Return (X, Y) of the center of cell containing provided text 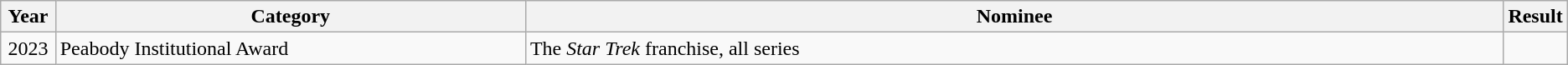
The Star Trek franchise, all series (1014, 48)
Nominee (1014, 17)
Peabody Institutional Award (290, 48)
Year (28, 17)
2023 (28, 48)
Result (1535, 17)
Category (290, 17)
